Capture the cell that displays the provided text and extract its (X, Y) central coordinate. 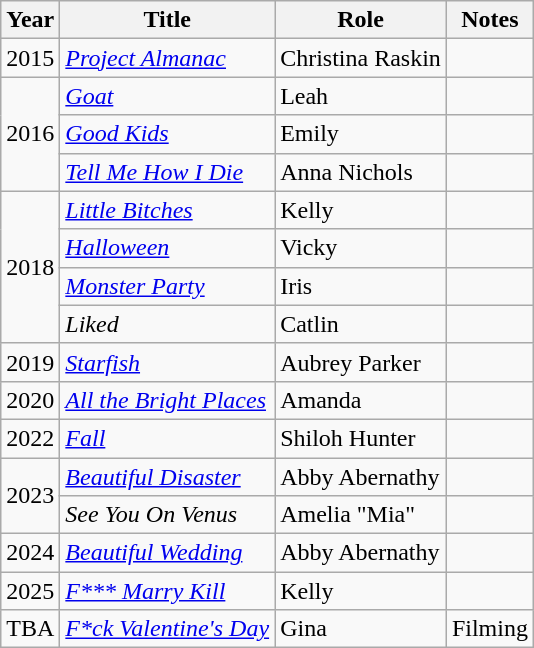
Christina Raskin (361, 58)
Aubrey Parker (361, 362)
Iris (361, 286)
Catlin (361, 324)
Year (30, 20)
2019 (30, 362)
Role (361, 20)
Little Bitches (168, 210)
Beautiful Disaster (168, 477)
Emily (361, 134)
Good Kids (168, 134)
2016 (30, 134)
All the Bright Places (168, 400)
2025 (30, 591)
2024 (30, 553)
F*ck Valentine's Day (168, 629)
Goat (168, 96)
Filming (490, 629)
Amelia "Mia" (361, 515)
Fall (168, 438)
2022 (30, 438)
Beautiful Wedding (168, 553)
Vicky (361, 248)
Tell Me How I Die (168, 172)
Halloween (168, 248)
Shiloh Hunter (361, 438)
Anna Nichols (361, 172)
2020 (30, 400)
Leah (361, 96)
Title (168, 20)
2018 (30, 267)
F*** Marry Kill (168, 591)
Monster Party (168, 286)
2015 (30, 58)
Starfish (168, 362)
See You On Venus (168, 515)
Amanda (361, 400)
2023 (30, 496)
Notes (490, 20)
Liked (168, 324)
Project Almanac (168, 58)
Gina (361, 629)
TBA (30, 629)
